For the text-containing cell, return its midpoint in [x, y] coordinate format. 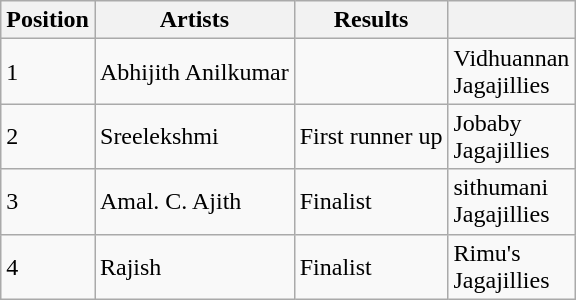
1 [48, 72]
Rajish [194, 266]
First runner up [371, 136]
sithumaniJagajillies [512, 202]
2 [48, 136]
Sreelekshmi [194, 136]
Artists [194, 20]
JobabyJagajillies [512, 136]
Rimu'sJagajillies [512, 266]
Abhijith Anilkumar [194, 72]
Results [371, 20]
Amal. C. Ajith [194, 202]
VidhuannanJagajillies [512, 72]
3 [48, 202]
4 [48, 266]
Position [48, 20]
